Pinpoint the cell where the given text exists, returning its (X, Y) midpoint coordinate. 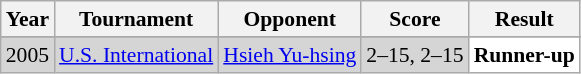
Score (414, 19)
Year (28, 19)
Result (524, 19)
Runner-up (524, 55)
2–15, 2–15 (414, 55)
Tournament (136, 19)
U.S. International (136, 55)
Hsieh Yu-hsing (290, 55)
2005 (28, 55)
Opponent (290, 19)
